Return [x, y] of the center of cell containing provided text 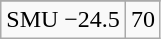
SMU −24.5 [64, 20]
70 [142, 20]
